Pinpoint the cell where the given text exists, returning its (X, Y) midpoint coordinate. 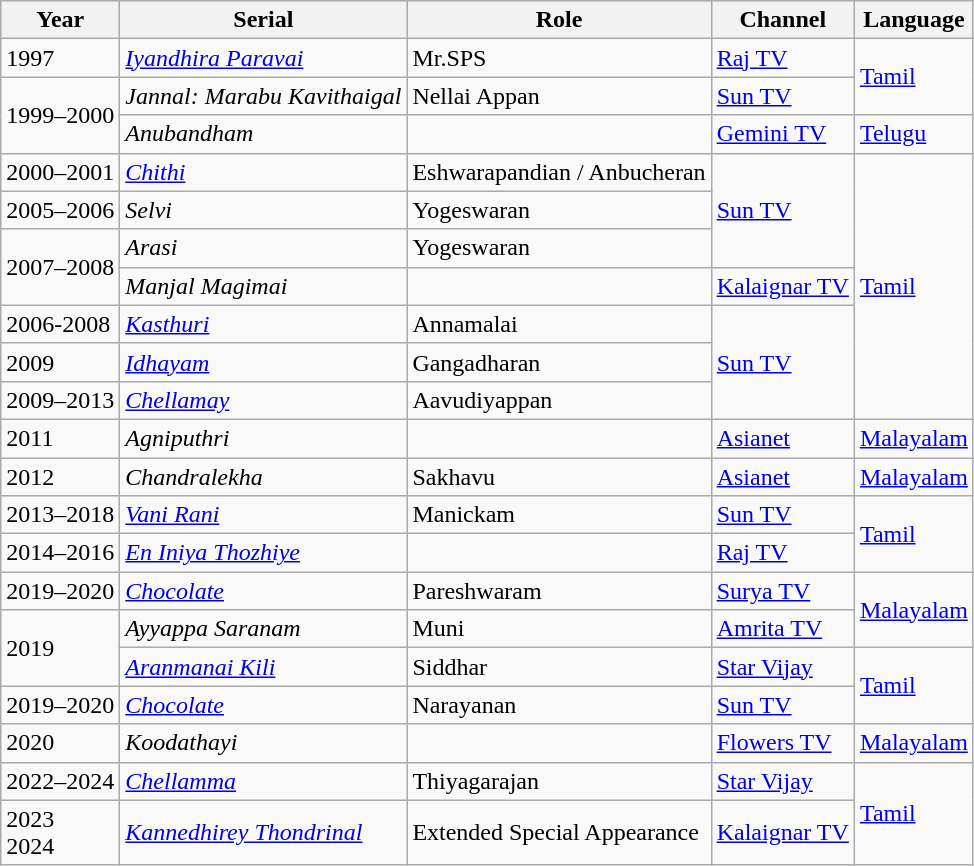
2013–2018 (60, 515)
2009–2013 (60, 400)
Iyandhira Paravai (264, 58)
Amrita TV (782, 629)
2005–2006 (60, 210)
Pareshwaram (559, 591)
Manickam (559, 515)
1999–2000 (60, 115)
2006-2008 (60, 324)
Thiyagarajan (559, 781)
Gemini TV (782, 134)
2020 (60, 743)
Telugu (914, 134)
Flowers TV (782, 743)
Aranmanai Kili (264, 667)
Selvi (264, 210)
Siddhar (559, 667)
1997 (60, 58)
Ayyappa Saranam (264, 629)
Chellamma (264, 781)
Aavudiyappan (559, 400)
Extended Special Appearance (559, 832)
Sakhavu (559, 477)
Agniputhri (264, 438)
Manjal Magimai (264, 286)
Gangadharan (559, 362)
Nellai Appan (559, 96)
Muni (559, 629)
2000–2001 (60, 172)
2007–2008 (60, 267)
2009 (60, 362)
2014–2016 (60, 553)
Anubandham (264, 134)
Language (914, 20)
Chandralekha (264, 477)
Role (559, 20)
Idhayam (264, 362)
Kasthuri (264, 324)
2012 (60, 477)
Annamalai (559, 324)
En Iniya Thozhiye (264, 553)
Kannedhirey Thondrinal (264, 832)
2022–2024 (60, 781)
Jannal: Marabu Kavithaigal (264, 96)
Eshwarapandian / Anbucheran (559, 172)
Narayanan (559, 705)
Arasi (264, 248)
Chithi (264, 172)
Serial (264, 20)
2023 2024 (60, 832)
Year (60, 20)
Mr.SPS (559, 58)
2019 (60, 648)
Channel (782, 20)
Chellamay (264, 400)
Koodathayi (264, 743)
Vani Rani (264, 515)
Surya TV (782, 591)
2011 (60, 438)
